From the cell containing the given text, extract its center point as (X, Y) coordinate. 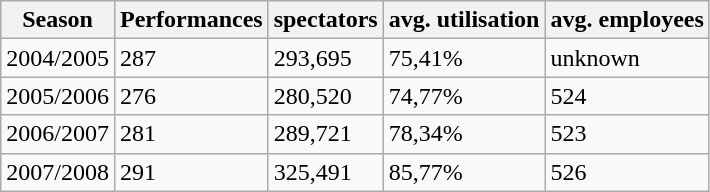
75,41% (464, 58)
325,491 (326, 172)
74,77% (464, 96)
289,721 (326, 134)
85,77% (464, 172)
281 (191, 134)
2005/2006 (58, 96)
526 (627, 172)
78,34% (464, 134)
293,695 (326, 58)
280,520 (326, 96)
Performances (191, 20)
524 (627, 96)
291 (191, 172)
unknown (627, 58)
spectators (326, 20)
Season (58, 20)
276 (191, 96)
523 (627, 134)
287 (191, 58)
avg. utilisation (464, 20)
avg. employees (627, 20)
2007/2008 (58, 172)
2004/2005 (58, 58)
2006/2007 (58, 134)
